Search for the cell housing the specified text and yield its [X, Y] center coordinate. 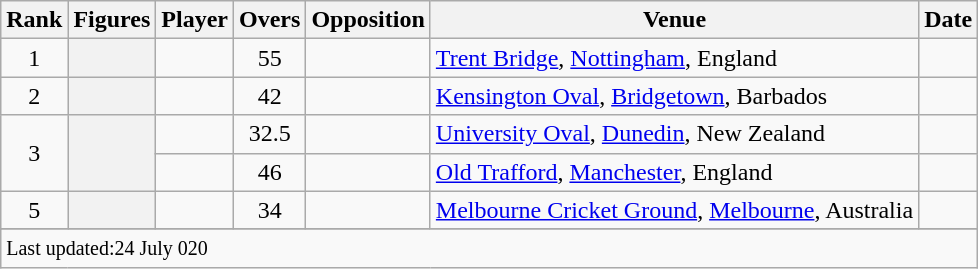
Player [195, 20]
Melbourne Cricket Ground, Melbourne, Australia [674, 210]
Old Trafford, Manchester, England [674, 172]
2 [34, 96]
3 [34, 153]
46 [270, 172]
Venue [674, 20]
Last updated:24 July 020 [490, 248]
Overs [270, 20]
32.5 [270, 134]
Date [948, 20]
5 [34, 210]
55 [270, 58]
34 [270, 210]
Kensington Oval, Bridgetown, Barbados [674, 96]
Figures [112, 20]
42 [270, 96]
1 [34, 58]
Opposition [368, 20]
University Oval, Dunedin, New Zealand [674, 134]
Trent Bridge, Nottingham, England [674, 58]
Rank [34, 20]
